Extract the (X, Y) coordinate from the center of the cell holding the provided text.  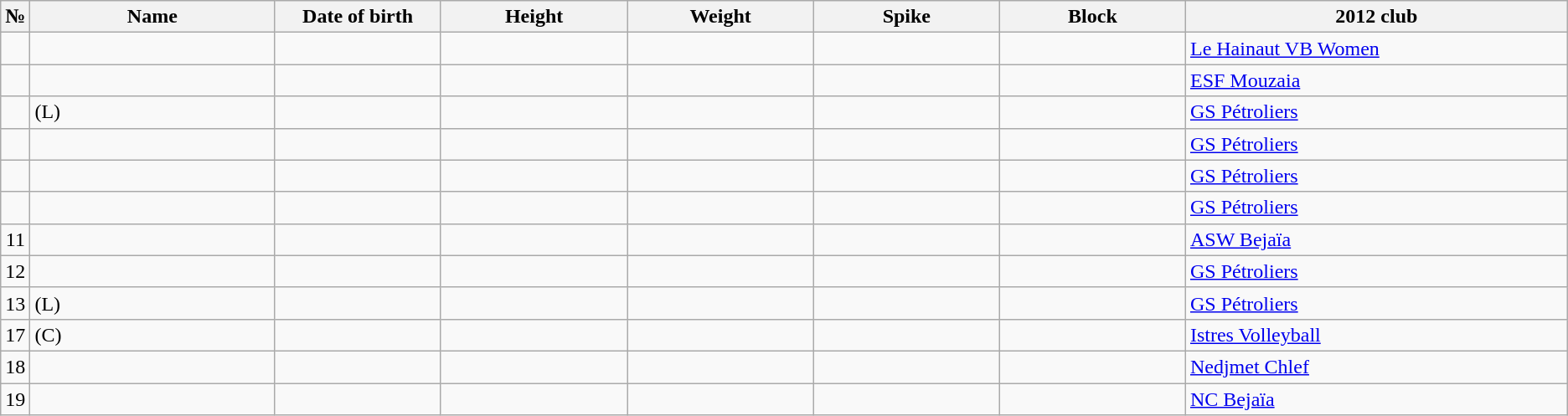
Istres Volleyball (1376, 335)
Spike (906, 17)
Height (534, 17)
NC Bejaïa (1376, 399)
Le Hainaut VB Women (1376, 49)
13 (15, 303)
Nedjmet Chlef (1376, 367)
ESF Mouzaia (1376, 80)
Weight (720, 17)
ASW Bejaïa (1376, 239)
12 (15, 271)
11 (15, 239)
Date of birth (358, 17)
18 (15, 367)
(C) (152, 335)
№ (15, 17)
2012 club (1376, 17)
17 (15, 335)
Name (152, 17)
19 (15, 399)
Block (1092, 17)
